Detect which cell encompasses the target text, then output its (X, Y) center coordinate. 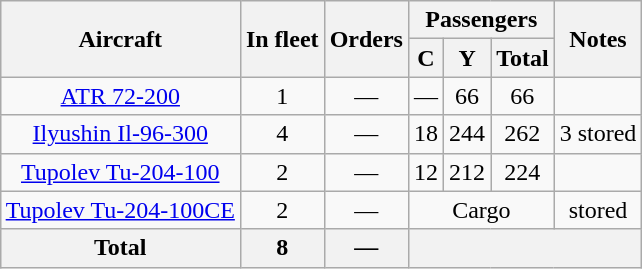
4 (282, 134)
Passengers (481, 20)
212 (468, 172)
224 (523, 172)
18 (426, 134)
8 (282, 248)
Ilyushin Il-96-300 (120, 134)
Tupolev Tu-204-100CE (120, 210)
Tupolev Tu-204-100 (120, 172)
244 (468, 134)
Y (468, 58)
ATR 72-200 (120, 96)
Aircraft (120, 39)
1 (282, 96)
In fleet (282, 39)
3 stored (598, 134)
Notes (598, 39)
stored (598, 210)
C (426, 58)
Orders (366, 39)
Cargo (481, 210)
12 (426, 172)
262 (523, 134)
